Provide the [X, Y] coordinate of the cell's center where the given text is located.  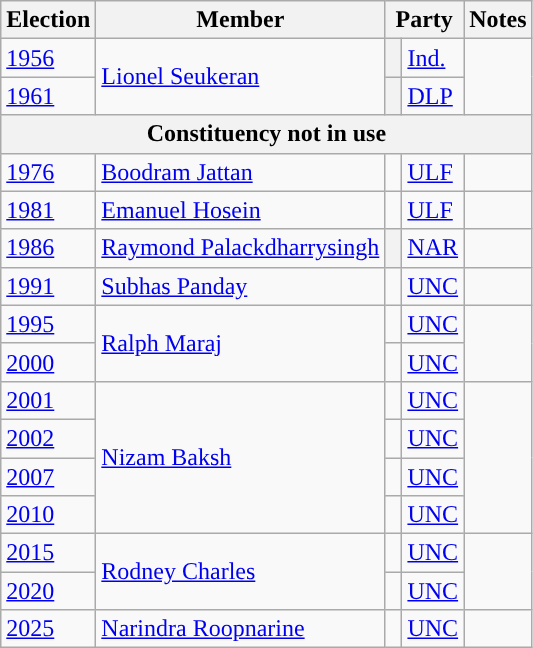
2015 [48, 553]
1976 [48, 172]
Narindra Roopnarine [240, 629]
NAR [433, 248]
Party [424, 20]
1991 [48, 286]
Lionel Seukeran [240, 77]
2000 [48, 362]
Election [48, 20]
1995 [48, 324]
Ind. [433, 58]
DLP [433, 96]
2002 [48, 438]
Nizam Baksh [240, 457]
1956 [48, 58]
Boodram Jattan [240, 172]
2010 [48, 515]
2001 [48, 400]
2007 [48, 477]
Member [240, 20]
1986 [48, 248]
Raymond Palackdharrysingh [240, 248]
Rodney Charles [240, 572]
1981 [48, 210]
Notes [498, 20]
1961 [48, 96]
Ralph Maraj [240, 343]
2020 [48, 591]
2025 [48, 629]
Subhas Panday [240, 286]
Emanuel Hosein [240, 210]
Constituency not in use [266, 134]
